Search for the cell housing the specified text and yield its [X, Y] center coordinate. 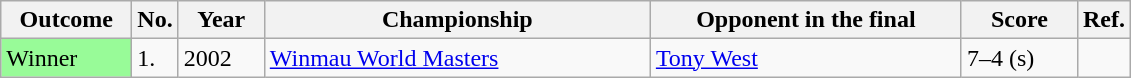
Ref. [1104, 20]
Score [1019, 20]
Championship [457, 20]
Outcome [66, 20]
1. [155, 58]
Opponent in the final [806, 20]
Tony West [806, 58]
2002 [221, 58]
Winmau World Masters [457, 58]
No. [155, 20]
Winner [66, 58]
7–4 (s) [1019, 58]
Year [221, 20]
